Return [X, Y] of the center of cell containing provided text 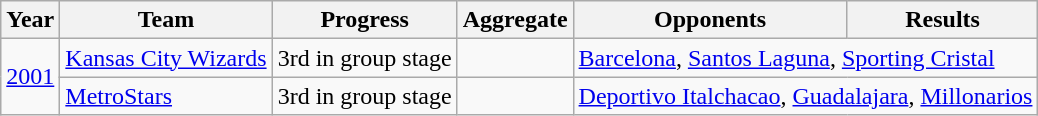
Team [166, 20]
Results [942, 20]
Deportivo Italchacao, Guadalajara, Millonarios [806, 96]
Aggregate [515, 20]
2001 [30, 77]
Kansas City Wizards [166, 58]
Year [30, 20]
Opponents [710, 20]
Barcelona, Santos Laguna, Sporting Cristal [806, 58]
Progress [364, 20]
MetroStars [166, 96]
